Return (X, Y) of the center of cell containing provided text 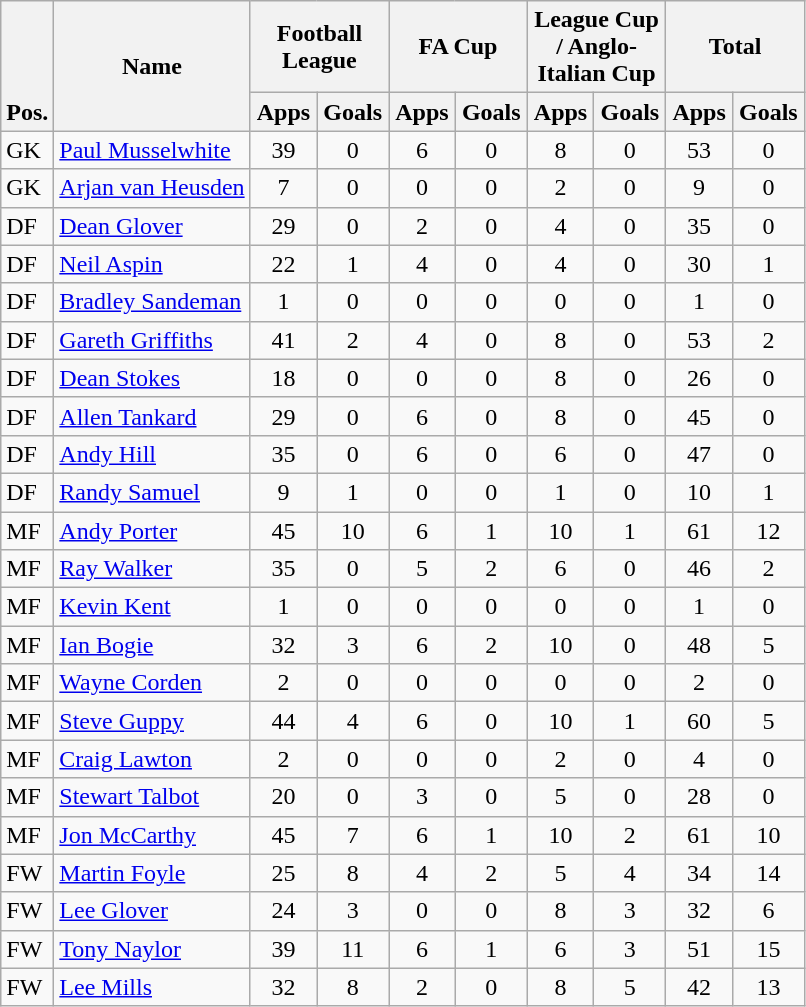
Neil Aspin (152, 264)
Craig Lawton (152, 759)
Steve Guppy (152, 721)
28 (700, 797)
Football League (320, 47)
Ray Walker (152, 569)
11 (353, 949)
Name (152, 66)
48 (700, 645)
41 (284, 340)
20 (284, 797)
Kevin Kent (152, 607)
22 (284, 264)
Randy Samuel (152, 492)
Lee Glover (152, 911)
Pos. (28, 66)
14 (768, 873)
League Cup / Anglo-Italian Cup (596, 47)
42 (700, 987)
51 (700, 949)
FA Cup (458, 47)
Andy Hill (152, 454)
Total (736, 47)
Arjan van Heusden (152, 188)
47 (700, 454)
46 (700, 569)
13 (768, 987)
Lee Mills (152, 987)
34 (700, 873)
60 (700, 721)
Martin Foyle (152, 873)
30 (700, 264)
Tony Naylor (152, 949)
Dean Stokes (152, 378)
24 (284, 911)
Jon McCarthy (152, 835)
15 (768, 949)
44 (284, 721)
Stewart Talbot (152, 797)
Dean Glover (152, 226)
25 (284, 873)
Andy Porter (152, 531)
Allen Tankard (152, 416)
12 (768, 531)
Bradley Sandeman (152, 302)
Wayne Corden (152, 683)
26 (700, 378)
18 (284, 378)
Gareth Griffiths (152, 340)
Ian Bogie (152, 645)
Paul Musselwhite (152, 150)
